Find where the given text appears and provide that cell's center as [X, Y] coordinate. 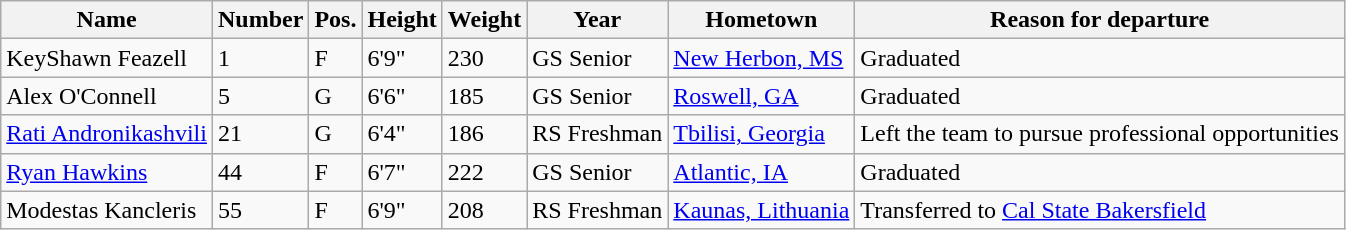
Reason for departure [1100, 20]
222 [484, 172]
44 [260, 172]
185 [484, 96]
New Herbon, MS [762, 58]
Kaunas, Lithuania [762, 210]
Rati Andronikashvili [107, 134]
186 [484, 134]
Ryan Hawkins [107, 172]
Number [260, 20]
230 [484, 58]
Weight [484, 20]
Height [402, 20]
6'7" [402, 172]
1 [260, 58]
Modestas Kancleris [107, 210]
6'6" [402, 96]
Transferred to Cal State Bakersfield [1100, 210]
5 [260, 96]
55 [260, 210]
KeyShawn Feazell [107, 58]
Hometown [762, 20]
21 [260, 134]
Pos. [336, 20]
6'4" [402, 134]
208 [484, 210]
Atlantic, IA [762, 172]
Left the team to pursue professional opportunities [1100, 134]
Tbilisi, Georgia [762, 134]
Name [107, 20]
Year [598, 20]
Roswell, GA [762, 96]
Alex O'Connell [107, 96]
